Find where the given text appears and provide that cell's center as [X, Y] coordinate. 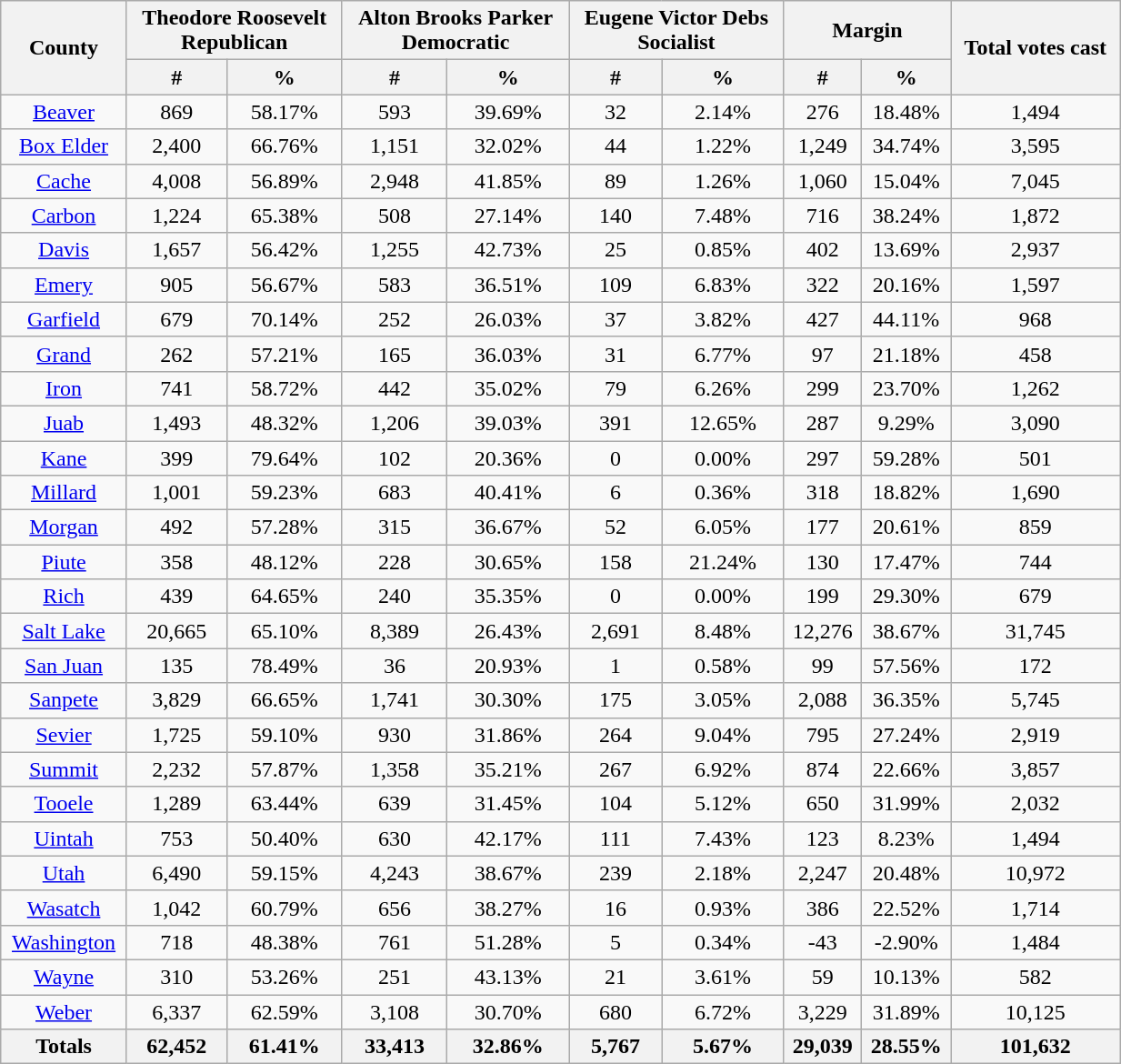
7.48% [723, 216]
508 [395, 216]
5,767 [616, 1047]
7.43% [723, 838]
251 [395, 977]
37 [616, 319]
20.16% [906, 285]
53.26% [284, 977]
30.30% [508, 700]
0.93% [723, 908]
1,358 [395, 769]
322 [822, 285]
27.24% [906, 735]
60.79% [284, 908]
0.36% [723, 493]
10.13% [906, 977]
36.35% [906, 700]
8,389 [395, 631]
50.40% [284, 838]
8.48% [723, 631]
35.21% [508, 769]
66.76% [284, 146]
102 [395, 457]
252 [395, 319]
38.27% [508, 908]
1,151 [395, 146]
930 [395, 735]
97 [822, 354]
593 [395, 112]
57.28% [284, 527]
6.83% [723, 285]
59.28% [906, 457]
23.70% [906, 388]
2,919 [1036, 735]
Grand [64, 354]
57.21% [284, 354]
56.89% [284, 181]
-2.90% [906, 942]
718 [176, 942]
0.85% [723, 250]
4,008 [176, 181]
442 [395, 388]
San Juan [64, 666]
859 [1036, 527]
20.48% [906, 873]
Tooele [64, 804]
101,632 [1036, 1047]
48.38% [284, 942]
299 [822, 388]
175 [616, 700]
57.56% [906, 666]
40.41% [508, 493]
59.23% [284, 493]
795 [822, 735]
30.70% [508, 1012]
39.69% [508, 112]
2,937 [1036, 250]
89 [616, 181]
79.64% [284, 457]
36.03% [508, 354]
Theodore RooseveltRepublican [235, 31]
3,595 [1036, 146]
1,872 [1036, 216]
6.26% [723, 388]
10,972 [1036, 873]
31.45% [508, 804]
135 [176, 666]
20.61% [906, 527]
31,745 [1036, 631]
56.42% [284, 250]
34.74% [906, 146]
0.34% [723, 942]
386 [822, 908]
33,413 [395, 1047]
27.14% [508, 216]
6,490 [176, 873]
9.29% [906, 423]
3,857 [1036, 769]
683 [395, 493]
1,001 [176, 493]
Piute [64, 562]
315 [395, 527]
172 [1036, 666]
32 [616, 112]
Salt Lake [64, 631]
1,690 [1036, 493]
36 [395, 666]
1,493 [176, 423]
56.67% [284, 285]
427 [822, 319]
Kane [64, 457]
63.44% [284, 804]
32.02% [508, 146]
582 [1036, 977]
1,657 [176, 250]
1,206 [395, 423]
Emery [64, 285]
36.51% [508, 285]
104 [616, 804]
297 [822, 457]
744 [1036, 562]
36.67% [508, 527]
43.13% [508, 977]
2,088 [822, 700]
6.92% [723, 769]
1,714 [1036, 908]
31.86% [508, 735]
59.15% [284, 873]
44.11% [906, 319]
Juab [64, 423]
48.12% [284, 562]
62.59% [284, 1012]
Beaver [64, 112]
20.36% [508, 457]
583 [395, 285]
5.12% [723, 804]
18.82% [906, 493]
439 [176, 597]
48.32% [284, 423]
0.58% [723, 666]
28.55% [906, 1047]
57.87% [284, 769]
869 [176, 112]
Morgan [64, 527]
Total votes cast [1036, 47]
123 [822, 838]
12,276 [822, 631]
8.23% [906, 838]
262 [176, 354]
6.05% [723, 527]
130 [822, 562]
13.69% [906, 250]
6.77% [723, 354]
35.02% [508, 388]
31.89% [906, 1012]
492 [176, 527]
264 [616, 735]
21.18% [906, 354]
3.61% [723, 977]
639 [395, 804]
Box Elder [64, 146]
25 [616, 250]
Carbon [64, 216]
1,262 [1036, 388]
Utah [64, 873]
2,232 [176, 769]
1.22% [723, 146]
42.17% [508, 838]
228 [395, 562]
Margin [867, 31]
21.24% [723, 562]
58.17% [284, 112]
59 [822, 977]
65.38% [284, 216]
41.85% [508, 181]
1,484 [1036, 942]
501 [1036, 457]
-43 [822, 942]
1,289 [176, 804]
1,224 [176, 216]
35.35% [508, 597]
2,400 [176, 146]
58.72% [284, 388]
391 [616, 423]
1,249 [822, 146]
99 [822, 666]
Totals [64, 1047]
62,452 [176, 1047]
15.04% [906, 181]
6 [616, 493]
64.65% [284, 597]
59.10% [284, 735]
2.18% [723, 873]
874 [822, 769]
70.14% [284, 319]
Alton Brooks ParkerDemocratic [455, 31]
32.86% [508, 1047]
1 [616, 666]
753 [176, 838]
158 [616, 562]
458 [1036, 354]
9.04% [723, 735]
Sevier [64, 735]
38.24% [906, 216]
51.28% [508, 942]
177 [822, 527]
267 [616, 769]
2,247 [822, 873]
905 [176, 285]
52 [616, 527]
165 [395, 354]
716 [822, 216]
79 [616, 388]
Cache [64, 181]
1,741 [395, 700]
Uintah [64, 838]
22.66% [906, 769]
County [64, 47]
29,039 [822, 1047]
3,229 [822, 1012]
Garfield [64, 319]
3,090 [1036, 423]
761 [395, 942]
22.52% [906, 908]
358 [176, 562]
Eugene Victor DebsSocialist [676, 31]
29.30% [906, 597]
5 [616, 942]
Washington [64, 942]
30.65% [508, 562]
3.05% [723, 700]
6.72% [723, 1012]
199 [822, 597]
Wasatch [64, 908]
2,948 [395, 181]
31.99% [906, 804]
741 [176, 388]
78.49% [284, 666]
1,042 [176, 908]
5,745 [1036, 700]
44 [616, 146]
310 [176, 977]
Iron [64, 388]
1,597 [1036, 285]
7,045 [1036, 181]
5.67% [723, 1047]
399 [176, 457]
3.82% [723, 319]
10,125 [1036, 1012]
65.10% [284, 631]
6,337 [176, 1012]
2,032 [1036, 804]
Rich [64, 597]
31 [616, 354]
4,243 [395, 873]
3,829 [176, 700]
17.47% [906, 562]
12.65% [723, 423]
111 [616, 838]
109 [616, 285]
Weber [64, 1012]
656 [395, 908]
402 [822, 250]
61.41% [284, 1047]
Wayne [64, 977]
42.73% [508, 250]
680 [616, 1012]
630 [395, 838]
66.65% [284, 700]
2.14% [723, 112]
Davis [64, 250]
287 [822, 423]
26.03% [508, 319]
18.48% [906, 112]
Millard [64, 493]
20,665 [176, 631]
39.03% [508, 423]
240 [395, 597]
968 [1036, 319]
21 [616, 977]
1,060 [822, 181]
650 [822, 804]
276 [822, 112]
140 [616, 216]
1,255 [395, 250]
318 [822, 493]
2,691 [616, 631]
20.93% [508, 666]
26.43% [508, 631]
1.26% [723, 181]
Sanpete [64, 700]
239 [616, 873]
1,725 [176, 735]
16 [616, 908]
3,108 [395, 1012]
Summit [64, 769]
